Detect which cell encompasses the target text, then output its [x, y] center coordinate. 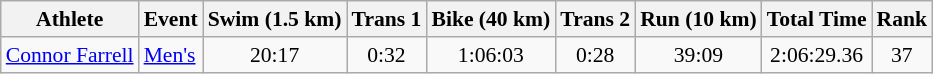
Run (10 km) [698, 19]
Event [171, 19]
Connor Farrell [70, 55]
1:06:03 [490, 55]
0:28 [595, 55]
Bike (40 km) [490, 19]
Trans 1 [387, 19]
37 [902, 55]
Men's [171, 55]
Athlete [70, 19]
20:17 [275, 55]
0:32 [387, 55]
Swim (1.5 km) [275, 19]
39:09 [698, 55]
Rank [902, 19]
2:06:29.36 [817, 55]
Total Time [817, 19]
Trans 2 [595, 19]
